From the cell containing the given text, extract its center point as [x, y] coordinate. 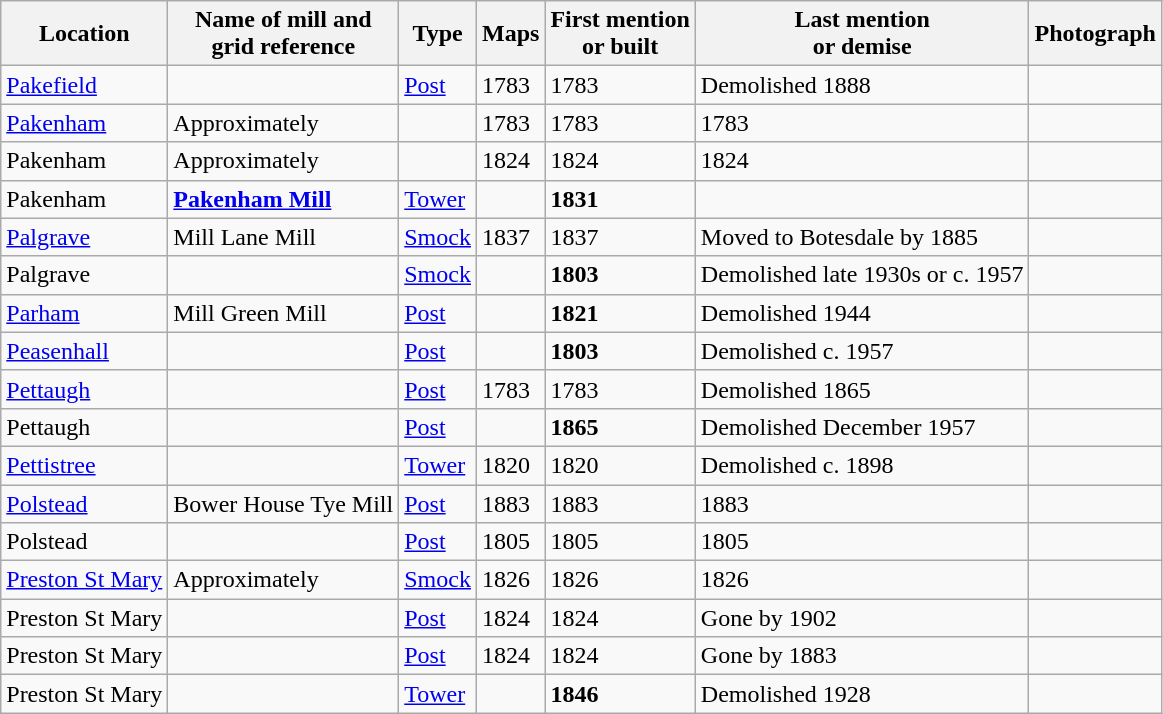
Demolished 1888 [862, 85]
1846 [620, 694]
Mill Lane Mill [284, 237]
First mentionor built [620, 34]
Demolished December 1957 [862, 427]
Demolished late 1930s or c. 1957 [862, 275]
1821 [620, 313]
Bower House Tye Mill [284, 503]
Maps [510, 34]
Mill Green Mill [284, 313]
Gone by 1883 [862, 656]
Pettistree [84, 465]
1865 [620, 427]
Photograph [1095, 34]
Demolished c. 1957 [862, 351]
Gone by 1902 [862, 618]
Demolished 1928 [862, 694]
Pakefield [84, 85]
Peasenhall [84, 351]
Last mention or demise [862, 34]
1831 [620, 199]
Moved to Botesdale by 1885 [862, 237]
Location [84, 34]
Pakenham Mill [284, 199]
Demolished c. 1898 [862, 465]
Parham [84, 313]
Demolished 1865 [862, 389]
Type [438, 34]
Name of mill andgrid reference [284, 34]
Demolished 1944 [862, 313]
